Provide the (X, Y) coordinate of the cell's center where the given text is located.  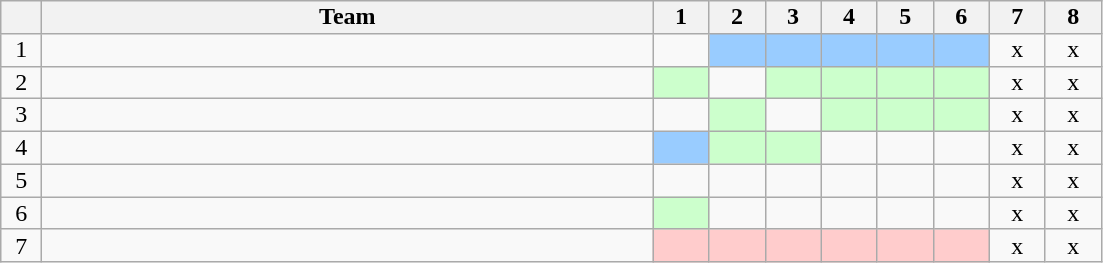
8 (1073, 18)
Team (348, 18)
